Identify which cell holds the provided text, then report its (X, Y) central coordinate. 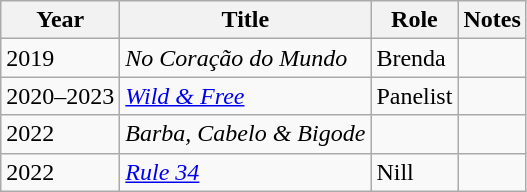
2019 (60, 58)
Notes (492, 20)
Rule 34 (246, 172)
Role (414, 20)
Wild & Free (246, 96)
Title (246, 20)
2020–2023 (60, 96)
Barba, Cabelo & Bigode (246, 134)
Brenda (414, 58)
Year (60, 20)
Nill (414, 172)
No Coração do Mundo (246, 58)
Panelist (414, 96)
